From the cell containing the given text, extract its center point as (X, Y) coordinate. 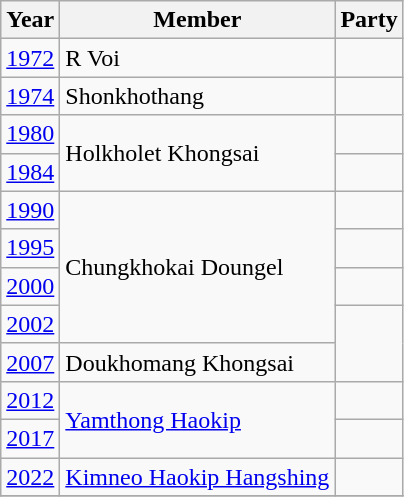
Yamthong Haokip (198, 419)
1990 (30, 210)
2017 (30, 438)
Year (30, 20)
2000 (30, 286)
Kimneo Haokip Hangshing (198, 477)
Member (198, 20)
1984 (30, 172)
2012 (30, 400)
1974 (30, 96)
Holkholet Khongsai (198, 153)
2002 (30, 324)
Doukhomang Khongsai (198, 362)
Shonkhothang (198, 96)
1972 (30, 58)
R Voi (198, 58)
Chungkhokai Doungel (198, 267)
1980 (30, 134)
2007 (30, 362)
Party (369, 20)
2022 (30, 477)
1995 (30, 248)
